Output the [X, Y] coordinate of the center of the cell containing the given text.  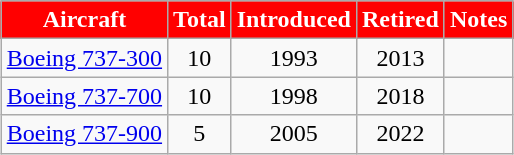
Total [200, 20]
Aircraft [84, 20]
Boeing 737-300 [84, 58]
2013 [400, 58]
1998 [294, 96]
Introduced [294, 20]
2018 [400, 96]
Notes [478, 20]
1993 [294, 58]
2022 [400, 134]
2005 [294, 134]
Boeing 737-900 [84, 134]
5 [200, 134]
Boeing 737-700 [84, 96]
Retired [400, 20]
